Scan for the cell matching the given text and deliver its [X, Y] coordinate at center. 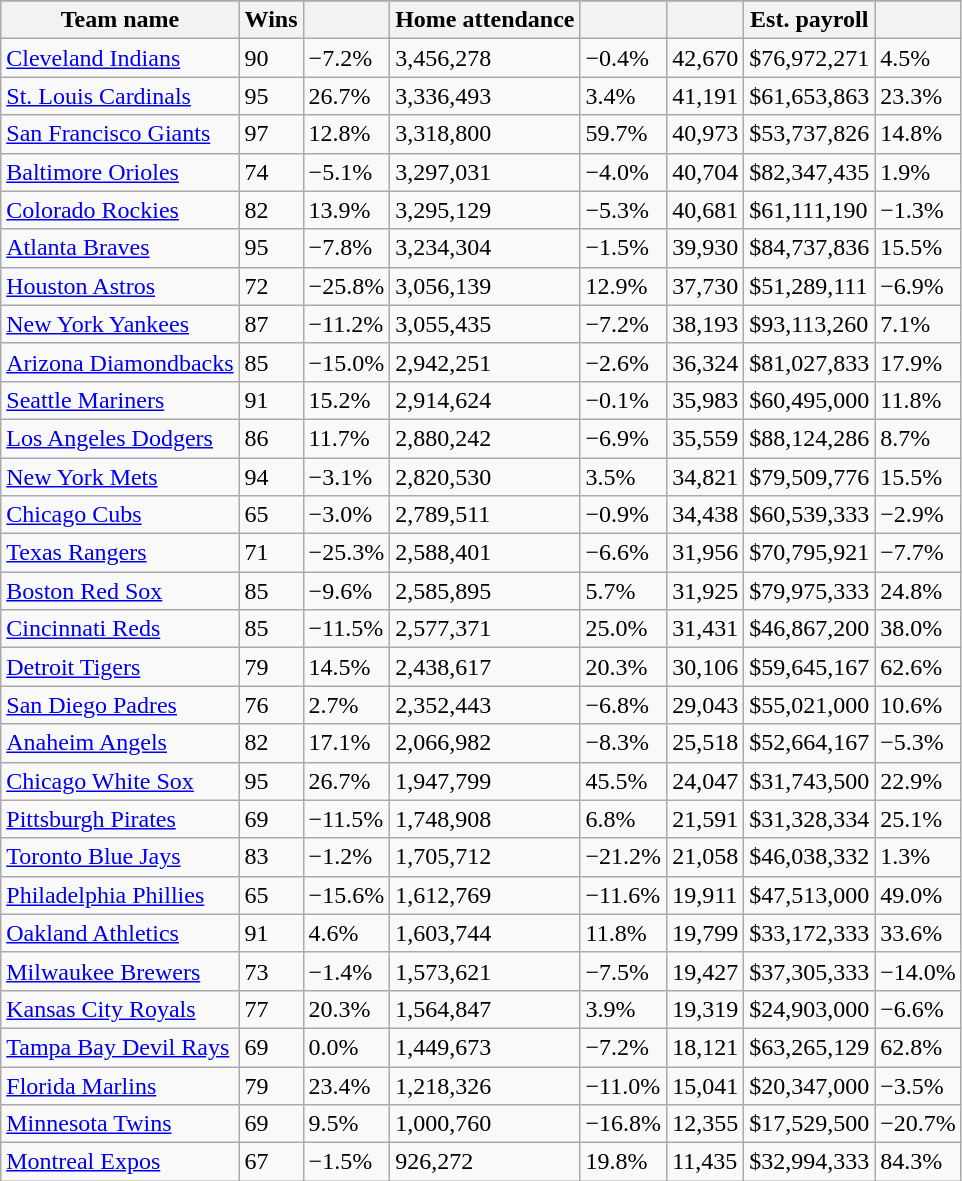
2,352,443 [485, 705]
2,588,401 [485, 553]
83 [271, 857]
25,518 [706, 743]
4.5% [918, 58]
$32,994,333 [810, 1162]
17.1% [346, 743]
31,956 [706, 553]
41,191 [706, 96]
−3.5% [918, 1085]
926,272 [485, 1162]
49.0% [918, 895]
45.5% [624, 781]
2,066,982 [485, 743]
1.9% [918, 172]
Tampa Bay Devil Rays [120, 1047]
84.3% [918, 1162]
Boston Red Sox [120, 591]
−3.1% [346, 477]
42,670 [706, 58]
2,880,242 [485, 438]
38.0% [918, 629]
$55,021,000 [810, 705]
37,730 [706, 286]
77 [271, 1009]
39,930 [706, 248]
Texas Rangers [120, 553]
2.7% [346, 705]
New York Mets [120, 477]
$47,513,000 [810, 895]
−16.8% [624, 1124]
$37,305,333 [810, 971]
$46,038,332 [810, 857]
$31,328,334 [810, 819]
1,705,712 [485, 857]
15,041 [706, 1085]
−9.6% [346, 591]
Detroit Tigers [120, 667]
4.6% [346, 933]
Cincinnati Reds [120, 629]
35,559 [706, 438]
17.9% [918, 362]
2,577,371 [485, 629]
34,821 [706, 477]
−21.2% [624, 857]
2,942,251 [485, 362]
73 [271, 971]
7.1% [918, 324]
22.9% [918, 781]
1,603,744 [485, 933]
19,911 [706, 895]
33.6% [918, 933]
3,056,139 [485, 286]
Arizona Diamondbacks [120, 362]
1,612,769 [485, 895]
72 [271, 286]
Atlanta Braves [120, 248]
$61,111,190 [810, 210]
$93,113,260 [810, 324]
3,297,031 [485, 172]
31,925 [706, 591]
Oakland Athletics [120, 933]
−0.9% [624, 515]
40,704 [706, 172]
−7.5% [624, 971]
−0.4% [624, 58]
9.5% [346, 1124]
Seattle Mariners [120, 400]
3,318,800 [485, 134]
2,585,895 [485, 591]
St. Louis Cardinals [120, 96]
29,043 [706, 705]
21,058 [706, 857]
$82,347,435 [810, 172]
$79,509,776 [810, 477]
−0.1% [624, 400]
97 [271, 134]
3,336,493 [485, 96]
38,193 [706, 324]
14.8% [918, 134]
14.5% [346, 667]
19.8% [624, 1162]
1,564,847 [485, 1009]
71 [271, 553]
Minnesota Twins [120, 1124]
12,355 [706, 1124]
Baltimore Orioles [120, 172]
−15.6% [346, 895]
−1.3% [918, 210]
Pittsburgh Pirates [120, 819]
$63,265,129 [810, 1047]
$46,867,200 [810, 629]
−25.8% [346, 286]
30,106 [706, 667]
−4.0% [624, 172]
3,234,304 [485, 248]
$76,972,271 [810, 58]
25.1% [918, 819]
−1.2% [346, 857]
10.6% [918, 705]
2,789,511 [485, 515]
$61,653,863 [810, 96]
23.3% [918, 96]
−2.6% [624, 362]
Florida Marlins [120, 1085]
Est. payroll [810, 20]
1,449,673 [485, 1047]
18,121 [706, 1047]
3.4% [624, 96]
Anaheim Angels [120, 743]
$20,347,000 [810, 1085]
$59,645,167 [810, 667]
−14.0% [918, 971]
Wins [271, 20]
86 [271, 438]
$17,529,500 [810, 1124]
25.0% [624, 629]
−25.3% [346, 553]
Houston Astros [120, 286]
−11.6% [624, 895]
15.2% [346, 400]
$51,289,111 [810, 286]
Kansas City Royals [120, 1009]
−11.2% [346, 324]
19,799 [706, 933]
−15.0% [346, 362]
2,820,530 [485, 477]
$60,539,333 [810, 515]
12.9% [624, 286]
−5.1% [346, 172]
5.7% [624, 591]
1.3% [918, 857]
19,319 [706, 1009]
74 [271, 172]
59.7% [624, 134]
36,324 [706, 362]
San Diego Padres [120, 705]
6.8% [624, 819]
87 [271, 324]
11,435 [706, 1162]
76 [271, 705]
$24,903,000 [810, 1009]
11.7% [346, 438]
19,427 [706, 971]
67 [271, 1162]
Toronto Blue Jays [120, 857]
New York Yankees [120, 324]
1,947,799 [485, 781]
62.8% [918, 1047]
$33,172,333 [810, 933]
3.9% [624, 1009]
$52,664,167 [810, 743]
24.8% [918, 591]
12.8% [346, 134]
−7.8% [346, 248]
−11.0% [624, 1085]
13.9% [346, 210]
$88,124,286 [810, 438]
1,748,908 [485, 819]
Milwaukee Brewers [120, 971]
94 [271, 477]
1,573,621 [485, 971]
8.7% [918, 438]
−7.7% [918, 553]
1,218,326 [485, 1085]
0.0% [346, 1047]
3,055,435 [485, 324]
−1.4% [346, 971]
1,000,760 [485, 1124]
$70,795,921 [810, 553]
2,914,624 [485, 400]
−6.8% [624, 705]
3,295,129 [485, 210]
Cleveland Indians [120, 58]
3.5% [624, 477]
−3.0% [346, 515]
$84,737,836 [810, 248]
34,438 [706, 515]
Team name [120, 20]
San Francisco Giants [120, 134]
Philadelphia Phillies [120, 895]
40,973 [706, 134]
$60,495,000 [810, 400]
−8.3% [624, 743]
2,438,617 [485, 667]
$79,975,333 [810, 591]
$81,027,833 [810, 362]
−20.7% [918, 1124]
24,047 [706, 781]
Montreal Expos [120, 1162]
40,681 [706, 210]
−2.9% [918, 515]
Los Angeles Dodgers [120, 438]
Colorado Rockies [120, 210]
23.4% [346, 1085]
$53,737,826 [810, 134]
3,456,278 [485, 58]
Chicago White Sox [120, 781]
35,983 [706, 400]
21,591 [706, 819]
Chicago Cubs [120, 515]
90 [271, 58]
Home attendance [485, 20]
62.6% [918, 667]
31,431 [706, 629]
$31,743,500 [810, 781]
